Find where the given text appears and provide that cell's center as [x, y] coordinate. 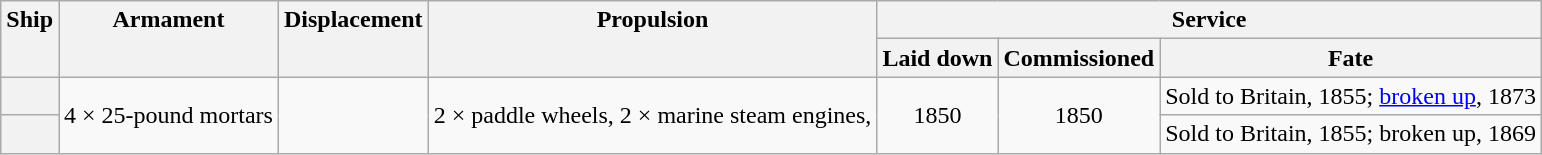
Fate [1351, 58]
Service [1210, 20]
2 × paddle wheels, 2 × marine steam engines, [652, 115]
4 × 25-pound mortars [169, 115]
Ship [30, 39]
Laid down [938, 58]
Sold to Britain, 1855; broken up, 1873 [1351, 96]
Sold to Britain, 1855; broken up, 1869 [1351, 134]
Propulsion [652, 39]
Armament [169, 39]
Displacement [353, 39]
Commissioned [1079, 58]
